Scan for the cell matching the given text and deliver its (X, Y) coordinate at center. 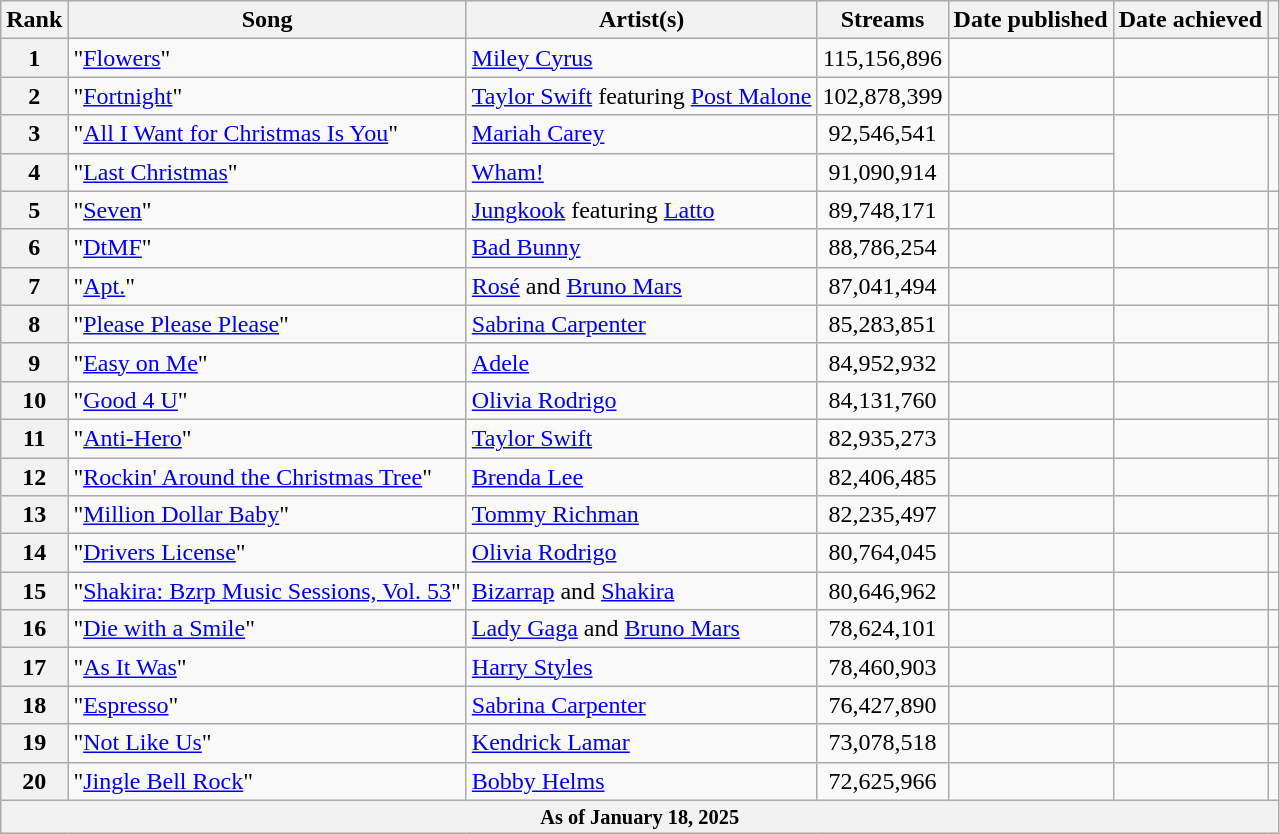
78,460,903 (882, 667)
91,090,914 (882, 172)
17 (34, 667)
"Die with a Smile" (267, 629)
1 (34, 58)
Taylor Swift featuring Post Malone (642, 96)
88,786,254 (882, 248)
102,878,399 (882, 96)
Bad Bunny (642, 248)
84,952,932 (882, 362)
72,625,966 (882, 781)
Miley Cyrus (642, 58)
Bobby Helms (642, 781)
Bizarrap and Shakira (642, 591)
"Flowers" (267, 58)
82,235,497 (882, 515)
10 (34, 400)
5 (34, 210)
84,131,760 (882, 400)
11 (34, 438)
3 (34, 134)
As of January 18, 2025 (640, 817)
20 (34, 781)
Song (267, 20)
82,935,273 (882, 438)
115,156,896 (882, 58)
16 (34, 629)
Adele (642, 362)
"Please Please Please" (267, 324)
Harry Styles (642, 667)
"Million Dollar Baby" (267, 515)
4 (34, 172)
Artist(s) (642, 20)
78,624,101 (882, 629)
80,764,045 (882, 553)
"As It Was" (267, 667)
92,546,541 (882, 134)
2 (34, 96)
Streams (882, 20)
"DtMF" (267, 248)
18 (34, 705)
89,748,171 (882, 210)
14 (34, 553)
6 (34, 248)
"Last Christmas" (267, 172)
Lady Gaga and Bruno Mars (642, 629)
Date achieved (1190, 20)
"Fortnight" (267, 96)
"Seven" (267, 210)
12 (34, 477)
"Espresso" (267, 705)
85,283,851 (882, 324)
Wham! (642, 172)
19 (34, 743)
Jungkook featuring Latto (642, 210)
87,041,494 (882, 286)
"Not Like Us" (267, 743)
"Drivers License" (267, 553)
Date published (1030, 20)
73,078,518 (882, 743)
"Rockin' Around the Christmas Tree" (267, 477)
Brenda Lee (642, 477)
"Easy on Me" (267, 362)
"Anti-Hero" (267, 438)
9 (34, 362)
13 (34, 515)
Tommy Richman (642, 515)
"Good 4 U" (267, 400)
Taylor Swift (642, 438)
15 (34, 591)
Rank (34, 20)
7 (34, 286)
"All I Want for Christmas Is You" (267, 134)
8 (34, 324)
82,406,485 (882, 477)
"Shakira: Bzrp Music Sessions, Vol. 53" (267, 591)
Rosé and Bruno Mars (642, 286)
"Apt." (267, 286)
Mariah Carey (642, 134)
Kendrick Lamar (642, 743)
"Jingle Bell Rock" (267, 781)
80,646,962 (882, 591)
76,427,890 (882, 705)
